Return [x, y] of the center of cell containing provided text 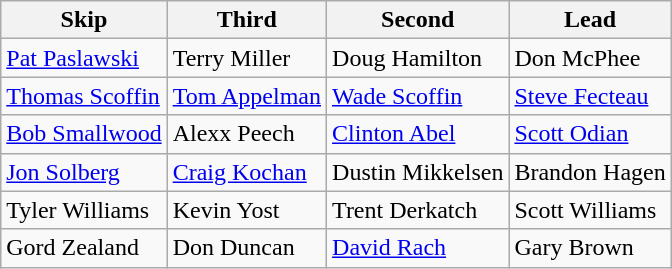
Steve Fecteau [590, 96]
Wade Scoffin [418, 96]
Don Duncan [246, 248]
Thomas Scoffin [84, 96]
Terry Miller [246, 58]
Brandon Hagen [590, 172]
Second [418, 20]
Tom Appelman [246, 96]
Craig Kochan [246, 172]
Alexx Peech [246, 134]
Third [246, 20]
Skip [84, 20]
Lead [590, 20]
Gary Brown [590, 248]
Scott Odian [590, 134]
Gord Zealand [84, 248]
Tyler Williams [84, 210]
David Rach [418, 248]
Doug Hamilton [418, 58]
Pat Paslawski [84, 58]
Dustin Mikkelsen [418, 172]
Scott Williams [590, 210]
Bob Smallwood [84, 134]
Clinton Abel [418, 134]
Don McPhee [590, 58]
Kevin Yost [246, 210]
Jon Solberg [84, 172]
Trent Derkatch [418, 210]
